Pinpoint the cell where the given text exists, returning its [x, y] midpoint coordinate. 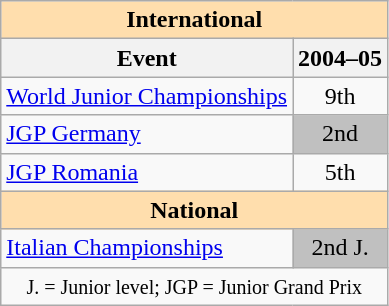
9th [340, 96]
J. = Junior level; JGP = Junior Grand Prix [194, 286]
2nd J. [340, 248]
JGP Germany [147, 134]
World Junior Championships [147, 96]
JGP Romania [147, 172]
2nd [340, 134]
2004–05 [340, 58]
Italian Championships [147, 248]
5th [340, 172]
National [194, 210]
Event [147, 58]
International [194, 20]
